Provide the [X, Y] coordinate of the cell's center where the given text is located.  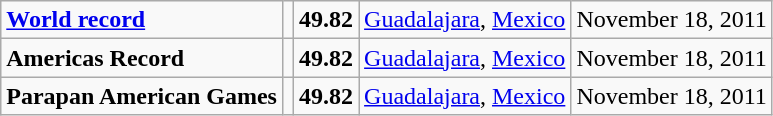
World record [142, 20]
Americas Record [142, 58]
Parapan American Games [142, 96]
